Pinpoint the cell where the given text exists, returning its [x, y] midpoint coordinate. 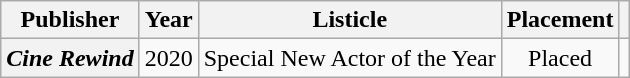
Publisher [70, 20]
Cine Rewind [70, 58]
Listicle [350, 20]
Special New Actor of the Year [350, 58]
Placement [560, 20]
Year [168, 20]
Placed [560, 58]
2020 [168, 58]
